Scan for the cell matching the given text and deliver its [x, y] coordinate at center. 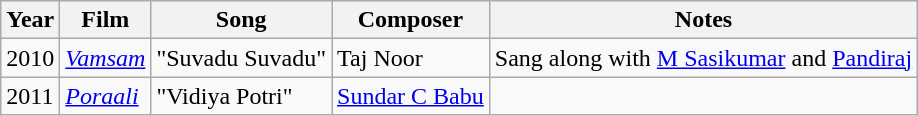
2010 [30, 58]
"Vidiya Potri" [242, 96]
Poraali [106, 96]
"Suvadu Suvadu" [242, 58]
Sang along with M Sasikumar and Pandiraj [703, 58]
Composer [411, 20]
Sundar C Babu [411, 96]
Vamsam [106, 58]
Year [30, 20]
Notes [703, 20]
Taj Noor [411, 58]
Song [242, 20]
Film [106, 20]
2011 [30, 96]
